Pinpoint the cell where the given text exists, returning its [x, y] midpoint coordinate. 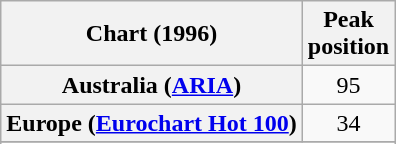
Peakposition [348, 34]
34 [348, 123]
Europe (Eurochart Hot 100) [152, 123]
95 [348, 85]
Chart (1996) [152, 34]
Australia (ARIA) [152, 85]
